Return the [x, y] coordinate for the center point of the cell that contains the specified text.  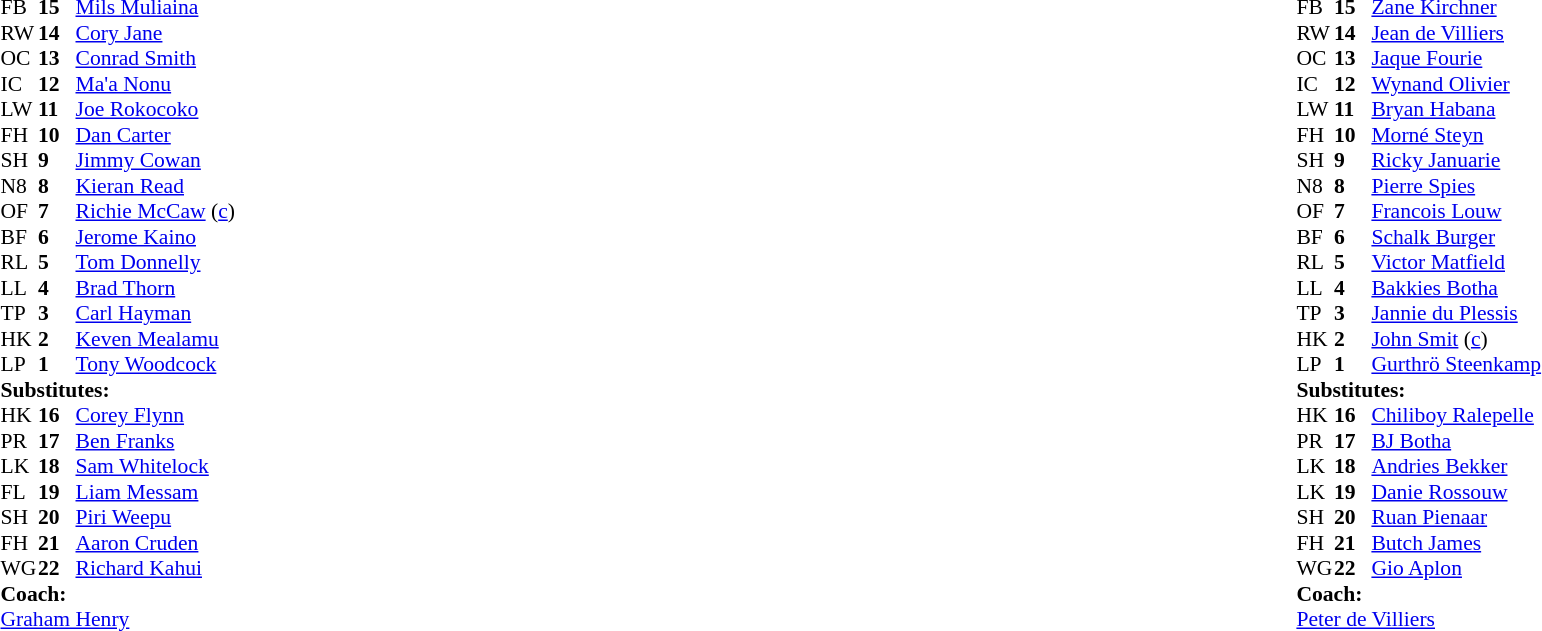
Ruan Pienaar [1456, 517]
Gio Aplon [1456, 569]
Wynand Olivier [1456, 84]
Ma'a Nonu [156, 84]
Schalk Burger [1456, 237]
Sam Whitelock [156, 467]
Bryan Habana [1456, 109]
Richard Kahui [156, 569]
Chiliboy Ralepelle [1456, 415]
Tom Donnelly [156, 263]
Jaque Fourie [1456, 59]
Keven Mealamu [156, 339]
Bakkies Botha [1456, 288]
Danie Rossouw [1456, 492]
FL [19, 492]
Kieran Read [156, 186]
Francois Louw [1456, 211]
Joe Rokocoko [156, 109]
Corey Flynn [156, 415]
Butch James [1456, 543]
Liam Messam [156, 492]
Victor Matfield [1456, 263]
Brad Thorn [156, 288]
Jimmy Cowan [156, 161]
Tony Woodcock [156, 365]
Gurthrö Steenkamp [1456, 365]
Dan Carter [156, 135]
Andries Bekker [1456, 467]
Piri Weepu [156, 517]
Jannie du Plessis [1456, 313]
Carl Hayman [156, 313]
Jerome Kaino [156, 237]
BJ Botha [1456, 441]
Pierre Spies [1456, 186]
John Smit (c) [1456, 339]
Ben Franks [156, 441]
Richie McCaw (c) [156, 211]
Jean de Villiers [1456, 33]
Cory Jane [156, 33]
Conrad Smith [156, 59]
Aaron Cruden [156, 543]
Morné Steyn [1456, 135]
Ricky Januarie [1456, 161]
